Return [x, y] of the center of cell containing provided text 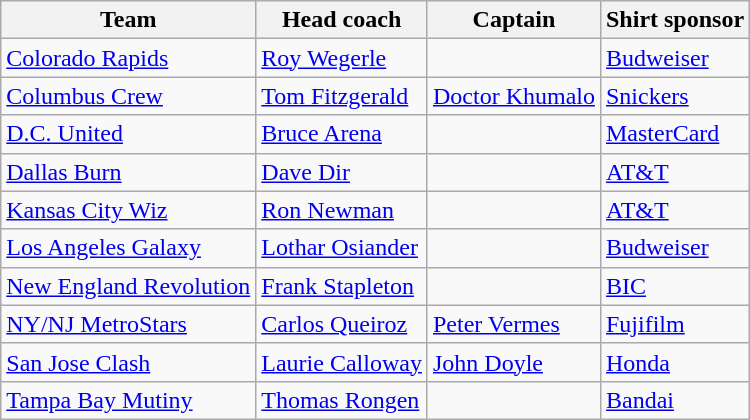
Kansas City Wiz [128, 210]
Peter Vermes [514, 324]
Thomas Rongen [342, 400]
Tampa Bay Mutiny [128, 400]
Captain [514, 20]
NY/NJ MetroStars [128, 324]
John Doyle [514, 362]
Honda [674, 362]
Roy Wegerle [342, 58]
Team [128, 20]
Bruce Arena [342, 134]
Carlos Queiroz [342, 324]
San Jose Clash [128, 362]
Lothar Osiander [342, 248]
Fujifilm [674, 324]
BIC [674, 286]
Bandai [674, 400]
D.C. United [128, 134]
Tom Fitzgerald [342, 96]
Dave Dir [342, 172]
Los Angeles Galaxy [128, 248]
Shirt sponsor [674, 20]
Laurie Calloway [342, 362]
Dallas Burn [128, 172]
Frank Stapleton [342, 286]
Doctor Khumalo [514, 96]
Snickers [674, 96]
MasterCard [674, 134]
New England Revolution [128, 286]
Head coach [342, 20]
Columbus Crew [128, 96]
Ron Newman [342, 210]
Colorado Rapids [128, 58]
